Return [X, Y] of the center of cell containing provided text 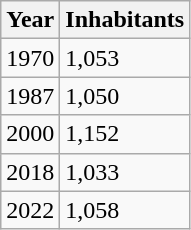
1,152 [125, 134]
2022 [30, 210]
1,033 [125, 172]
1970 [30, 58]
Inhabitants [125, 20]
2018 [30, 172]
2000 [30, 134]
1,050 [125, 96]
1,053 [125, 58]
1,058 [125, 210]
Year [30, 20]
1987 [30, 96]
